Return (x, y) of the center of cell containing provided text 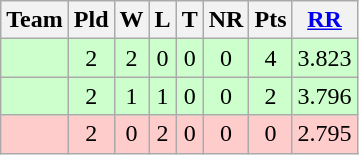
4 (270, 58)
3.796 (324, 96)
L (162, 20)
Team (35, 20)
RR (324, 20)
W (132, 20)
Pts (270, 20)
NR (226, 20)
3.823 (324, 58)
2.795 (324, 134)
Pld (91, 20)
T (190, 20)
